Locate the cell with the specified text and output its [X, Y] center coordinate. 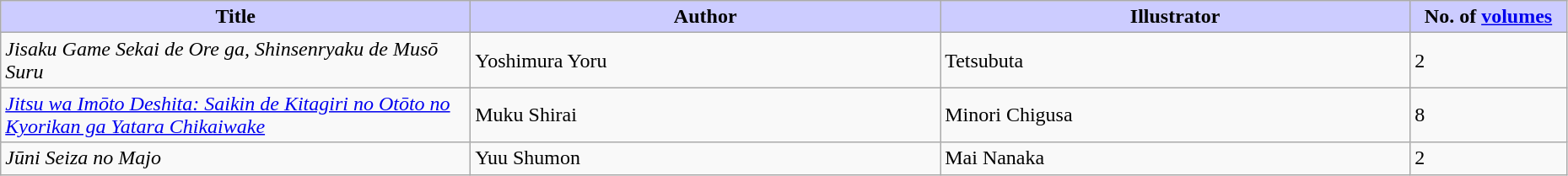
Tetsubuta [1176, 61]
No. of volumes [1489, 17]
8 [1489, 115]
Jitsu wa Imōto Deshita: Saikin de Kitagiri no Otōto no Kyorikan ga Yatara Chikaiwake [236, 115]
Illustrator [1176, 17]
Jūni Seiza no Majo [236, 158]
Jisaku Game Sekai de Ore ga, Shinsenryaku de Musō Suru [236, 61]
Title [236, 17]
Muku Shirai [705, 115]
Yuu Shumon [705, 158]
Minori Chigusa [1176, 115]
Author [705, 17]
Yoshimura Yoru [705, 61]
Mai Nanaka [1176, 158]
